Determine the (X, Y) coordinate at the center of the cell enclosing the given text.  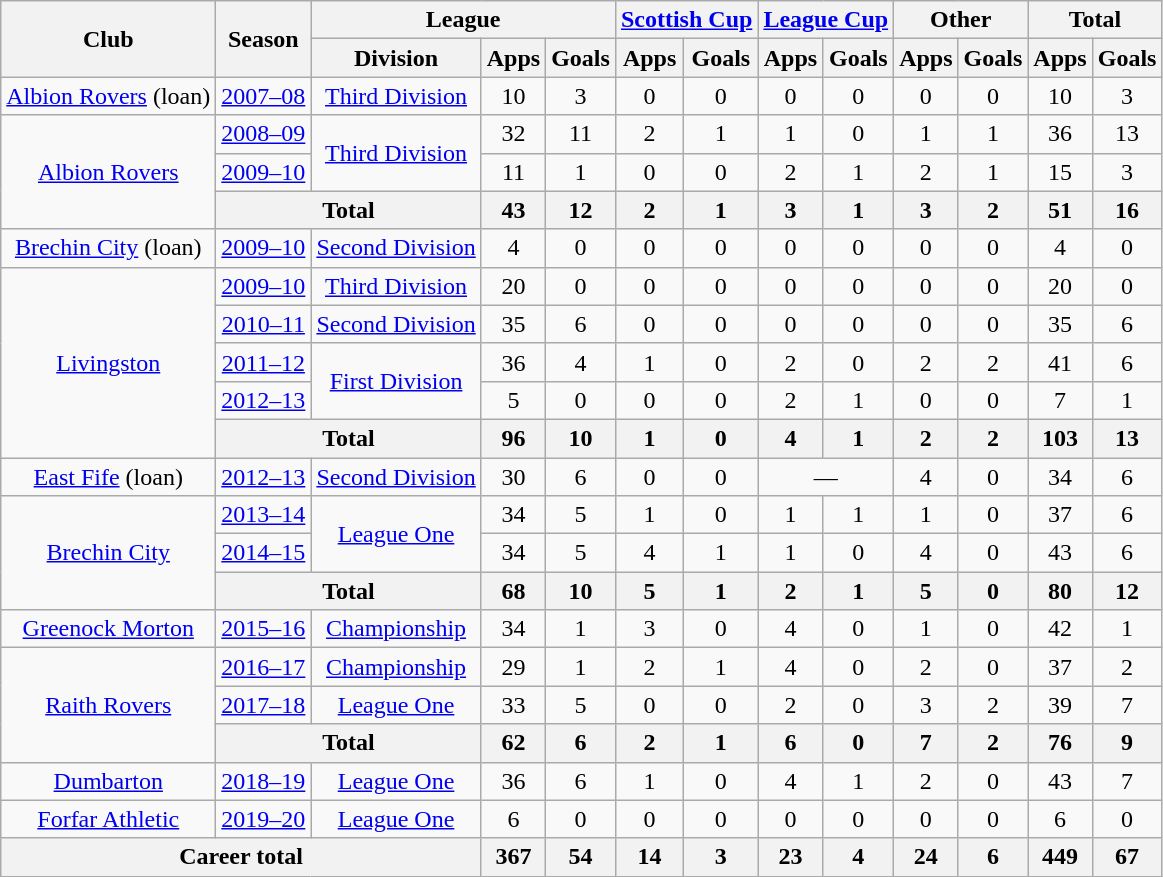
Raith Rovers (108, 705)
2014–15 (264, 553)
2015–16 (264, 629)
14 (649, 857)
2011–12 (264, 362)
54 (581, 857)
Albion Rovers (loan) (108, 96)
32 (513, 134)
67 (1127, 857)
Forfar Athletic (108, 819)
2019–20 (264, 819)
103 (1060, 438)
449 (1060, 857)
96 (513, 438)
9 (1127, 743)
Dumbarton (108, 781)
76 (1060, 743)
League (464, 20)
51 (1060, 210)
2007–08 (264, 96)
15 (1060, 172)
23 (790, 857)
Other (961, 20)
29 (513, 667)
42 (1060, 629)
62 (513, 743)
2008–09 (264, 134)
Brechin City (loan) (108, 248)
41 (1060, 362)
2018–19 (264, 781)
Albion Rovers (108, 172)
2017–18 (264, 705)
80 (1060, 591)
16 (1127, 210)
Livingston (108, 362)
2016–17 (264, 667)
2013–14 (264, 515)
— (826, 477)
Greenock Morton (108, 629)
East Fife (loan) (108, 477)
Season (264, 39)
68 (513, 591)
Career total (241, 857)
Division (396, 58)
Brechin City (108, 553)
33 (513, 705)
30 (513, 477)
First Division (396, 381)
Scottish Cup (686, 20)
League Cup (826, 20)
2010–11 (264, 324)
39 (1060, 705)
Club (108, 39)
24 (926, 857)
367 (513, 857)
